Identify which cell holds the provided text, then report its [X, Y] central coordinate. 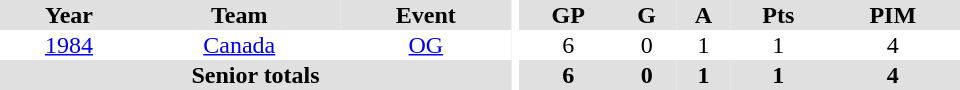
OG [426, 45]
G [646, 15]
Year [69, 15]
Team [240, 15]
Pts [778, 15]
1984 [69, 45]
Event [426, 15]
A [704, 15]
Canada [240, 45]
Senior totals [256, 75]
GP [568, 15]
PIM [893, 15]
